Output the [X, Y] coordinate of the center of the cell containing the given text.  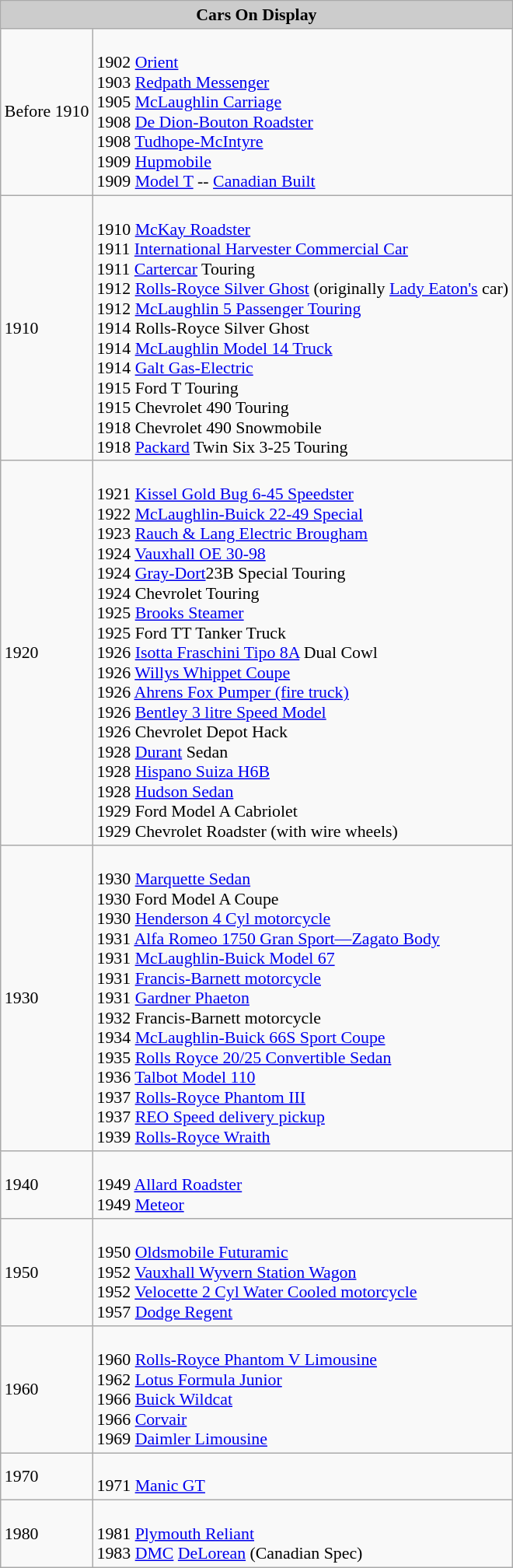
1950 [47, 1272]
1960 Rolls-Royce Phantom V Limousine1962 Lotus Formula Junior1966 Buick Wildcat1966 Corvair1969 Daimler Limousine [302, 1389]
Before 1910 [47, 111]
1970 [47, 1476]
1949 Allard Roadster1949 Meteor [302, 1184]
1930 [47, 999]
1940 [47, 1184]
1971 Manic GT [302, 1476]
1950 Oldsmobile Futuramic1952 Vauxhall Wyvern Station Wagon1952 Velocette 2 Cyl Water Cooled motorcycle1957 Dodge Regent [302, 1272]
1920 [47, 653]
1980 [47, 1534]
Cars On Display [256, 14]
1981 Plymouth Reliant1983 DMC DeLorean (Canadian Spec) [302, 1534]
1960 [47, 1389]
1910 [47, 327]
